From the cell containing the given text, extract its center point as (X, Y) coordinate. 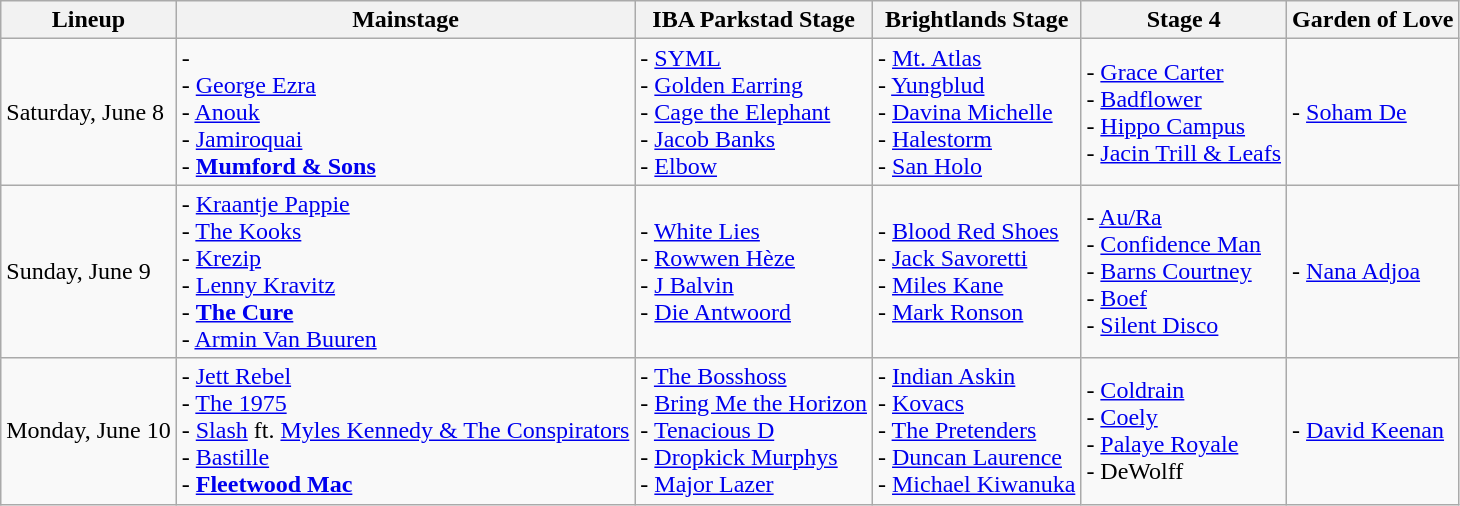
- Nana Adjoa (1373, 272)
- Indian Askin - Kovacs - The Pretenders - Duncan Laurence - Michael Kiwanuka (977, 431)
Brightlands Stage (977, 20)
Lineup (89, 20)
- Au/Ra - Confidence Man - Barns Courtney - Boef - Silent Disco (1184, 272)
Garden of Love (1373, 20)
- Soham De (1373, 112)
- Jett Rebel - The 1975 - Slash ft. Myles Kennedy & The Conspirators - Bastille - Fleetwood Mac (406, 431)
Mainstage (406, 20)
- Mt. Atlas - Yungblud - Davina Michelle - Halestorm - San Holo (977, 112)
IBA Parkstad Stage (754, 20)
Saturday, June 8 (89, 112)
- White Lies - Rowwen Hèze - J Balvin - Die Antwoord (754, 272)
Sunday, June 9 (89, 272)
- Kraantje Pappie - The Kooks - Krezip - Lenny Kravitz - The Cure - Armin Van Buuren (406, 272)
- SYML - Golden Earring - Cage the Elephant - Jacob Banks - Elbow (754, 112)
Stage 4 (1184, 20)
- Grace Carter - Badflower - Hippo Campus - Jacin Trill & Leafs (1184, 112)
- The Bosshoss - Bring Me the Horizon - Tenacious D - Dropkick Murphys - Major Lazer (754, 431)
Monday, June 10 (89, 431)
- Blood Red Shoes - Jack Savoretti - Miles Kane - Mark Ronson (977, 272)
- Coldrain - Coely - Palaye Royale - DeWolff (1184, 431)
- David Keenan (1373, 431)
- - George Ezra - Anouk - Jamiroquai - Mumford & Sons (406, 112)
